Capture the cell that displays the provided text and extract its (X, Y) central coordinate. 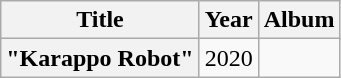
Album (299, 20)
Title (100, 20)
"Karappo Robot" (100, 58)
2020 (228, 58)
Year (228, 20)
